Return the (X, Y) coordinate for the center point of the cell that contains the specified text.  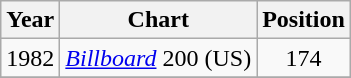
1982 (30, 58)
Billboard 200 (US) (158, 58)
Year (30, 20)
Position (304, 20)
174 (304, 58)
Chart (158, 20)
